Identify which cell holds the provided text, then report its [X, Y] central coordinate. 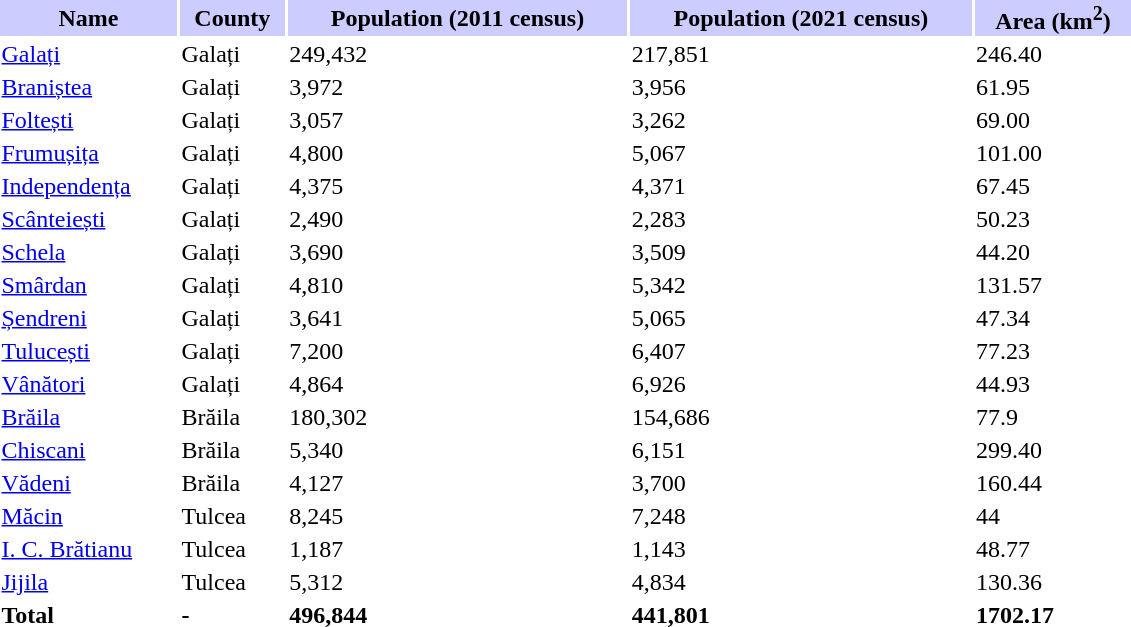
I. C. Brătianu [88, 549]
3,262 [800, 120]
Braniștea [88, 87]
3,641 [458, 318]
Vădeni [88, 483]
180,302 [458, 417]
Scânteiești [88, 219]
Șendreni [88, 318]
1,143 [800, 549]
Name [88, 18]
5,312 [458, 582]
7,248 [800, 516]
249,432 [458, 54]
8,245 [458, 516]
Frumușița [88, 153]
Foltești [88, 120]
6,926 [800, 384]
2,490 [458, 219]
Population (2011 census) [458, 18]
Schela [88, 252]
154,686 [800, 417]
County [232, 18]
5,340 [458, 450]
3,509 [800, 252]
4,800 [458, 153]
3,956 [800, 87]
6,151 [800, 450]
3,700 [800, 483]
5,067 [800, 153]
Independența [88, 186]
Măcin [88, 516]
4,375 [458, 186]
Chiscani [88, 450]
4,127 [458, 483]
Population (2021 census) [800, 18]
5,342 [800, 285]
Jijila [88, 582]
Tulucești [88, 351]
217,851 [800, 54]
3,972 [458, 87]
3,057 [458, 120]
4,810 [458, 285]
6,407 [800, 351]
Smârdan [88, 285]
4,371 [800, 186]
5,065 [800, 318]
2,283 [800, 219]
4,864 [458, 384]
7,200 [458, 351]
Vânători [88, 384]
4,834 [800, 582]
3,690 [458, 252]
1,187 [458, 549]
